Search for the cell housing the specified text and yield its (X, Y) center coordinate. 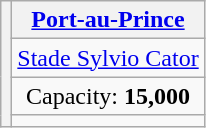
Capacity: 15,000 (108, 96)
Stade Sylvio Cator (108, 58)
Port-au-Prince (108, 20)
